For the text-containing cell, return its midpoint in (X, Y) coordinate format. 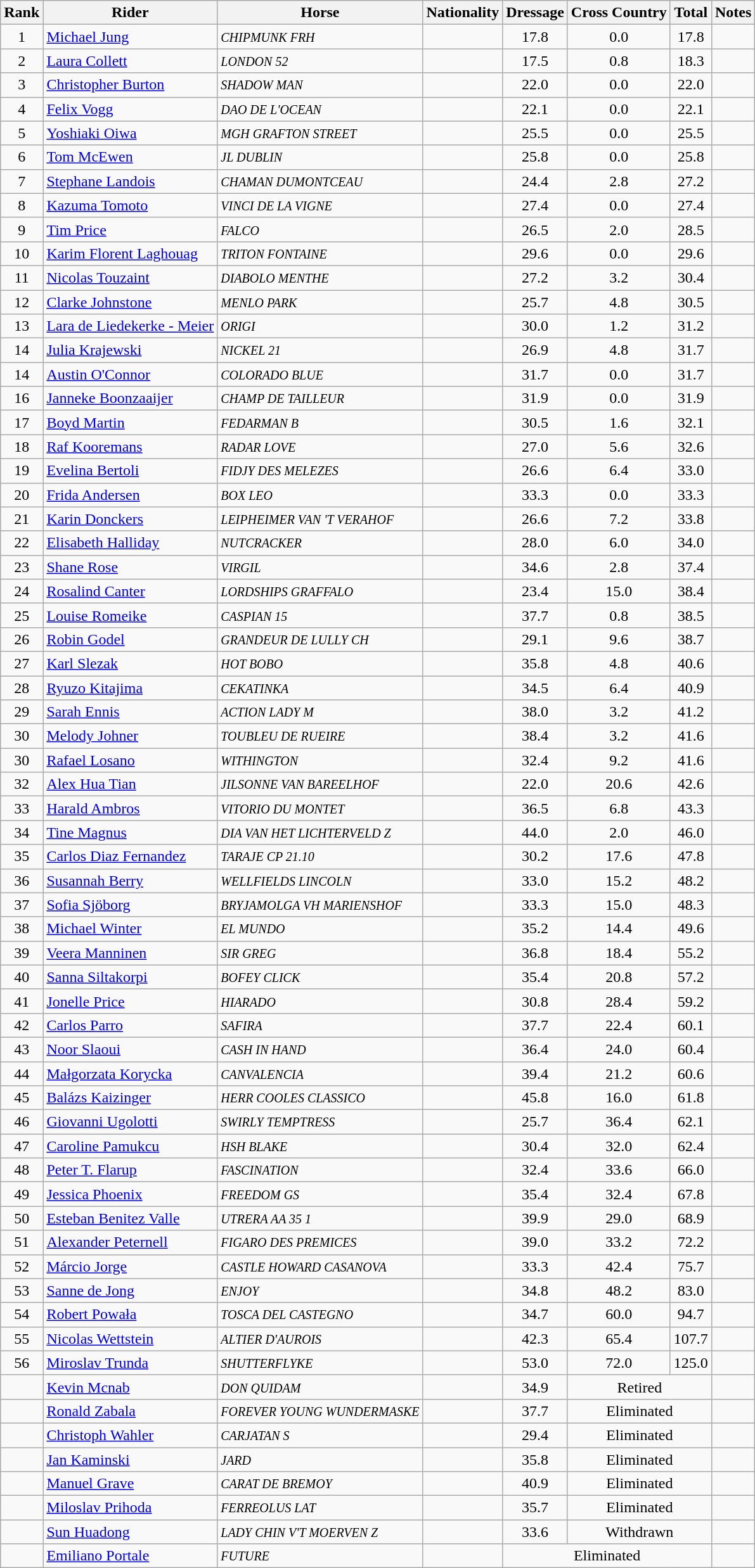
Rafael Losano (131, 760)
Carlos Diaz Fernandez (131, 857)
DIABOLO MENTHE (320, 277)
48 (22, 1170)
39.4 (535, 1074)
Jessica Phoenix (131, 1194)
44.0 (535, 832)
Retired (639, 1387)
21.2 (619, 1074)
Tim Price (131, 229)
39 (22, 953)
31.2 (691, 326)
40 (22, 977)
27 (22, 663)
CASH IN HAND (320, 1049)
6.0 (619, 543)
SHUTTERFLYKE (320, 1363)
JARD (320, 1459)
56 (22, 1363)
Sanna Siltakorpi (131, 977)
Rosalind Canter (131, 591)
TRITON FONTAINE (320, 253)
Rank (22, 13)
83.0 (691, 1291)
Miloslav Prihoda (131, 1508)
DON QUIDAM (320, 1387)
ACTION LADY M (320, 712)
34 (22, 832)
Ronald Zabala (131, 1411)
18 (22, 447)
60.4 (691, 1049)
Robin Godel (131, 639)
Kazuma Tomoto (131, 205)
26.5 (535, 229)
NICKEL 21 (320, 350)
39.9 (535, 1218)
21 (22, 519)
35.2 (535, 929)
44 (22, 1074)
14.4 (619, 929)
Michael Winter (131, 929)
19 (22, 471)
34.6 (535, 567)
RADAR LOVE (320, 447)
JL DUBLIN (320, 157)
TOSCA DEL CASTEGNO (320, 1315)
47.8 (691, 857)
HSH BLAKE (320, 1146)
Frida Andersen (131, 495)
33 (22, 808)
1 (22, 37)
CARJATAN S (320, 1435)
66.0 (691, 1170)
ORIGI (320, 326)
9.2 (619, 760)
3 (22, 85)
6.8 (619, 808)
Sofia Sjöborg (131, 905)
55 (22, 1339)
30.0 (535, 326)
LADY CHIN V'T MOERVEN Z (320, 1532)
7.2 (619, 519)
Tine Magnus (131, 832)
Caroline Pamukcu (131, 1146)
48.3 (691, 905)
45.8 (535, 1098)
Robert Powała (131, 1315)
CHAMAN DUMONTCEAU (320, 181)
54 (22, 1315)
49.6 (691, 929)
Susannah Berry (131, 881)
Alexander Peternell (131, 1242)
20.6 (619, 784)
CHAMP DE TAILLEUR (320, 398)
Felix Vogg (131, 109)
Rider (131, 13)
Janneke Boonzaaijer (131, 398)
Manuel Grave (131, 1484)
SWIRLY TEMPTRESS (320, 1122)
Carlos Parro (131, 1025)
17.6 (619, 857)
5.6 (619, 447)
Miroslav Trunda (131, 1363)
ALTIER D'AUROIS (320, 1339)
Emiliano Portale (131, 1556)
20.8 (619, 977)
57.2 (691, 977)
59.2 (691, 1001)
Laura Collett (131, 61)
42.3 (535, 1339)
22.4 (619, 1025)
VIRGIL (320, 567)
41 (22, 1001)
49 (22, 1194)
4 (22, 109)
WELLFIELDS LINCOLN (320, 881)
6 (22, 157)
62.1 (691, 1122)
FEDARMAN B (320, 423)
LEIPHEIMER VAN 'T VERAHOF (320, 519)
CEKATINKA (320, 687)
24 (22, 591)
Sun Huadong (131, 1532)
61.8 (691, 1098)
45 (22, 1098)
10 (22, 253)
EL MUNDO (320, 929)
68.9 (691, 1218)
37.4 (691, 567)
36 (22, 881)
ENJOY (320, 1291)
1.2 (619, 326)
34.9 (535, 1387)
28.0 (535, 543)
Tom McEwen (131, 157)
32.0 (619, 1146)
125.0 (691, 1363)
Balázs Kaizinger (131, 1098)
Clarke Johnstone (131, 302)
40.6 (691, 663)
51 (22, 1242)
Dressage (535, 13)
25 (22, 615)
60.1 (691, 1025)
16.0 (619, 1098)
Evelina Bertoli (131, 471)
8 (22, 205)
FERREOLUS LAT (320, 1508)
FUTURE (320, 1556)
Márcio Jorge (131, 1266)
Christopher Burton (131, 85)
Peter T. Flarup (131, 1170)
34.8 (535, 1291)
Total (691, 13)
22 (22, 543)
43.3 (691, 808)
33.2 (619, 1242)
Stephane Landois (131, 181)
15.2 (619, 881)
FASCINATION (320, 1170)
62.4 (691, 1146)
11 (22, 277)
29 (22, 712)
LONDON 52 (320, 61)
2 (22, 61)
COLORADO BLUE (320, 374)
9.6 (619, 639)
Elisabeth Halliday (131, 543)
32.1 (691, 423)
Nationality (463, 13)
46.0 (691, 832)
Sarah Ennis (131, 712)
Julia Krajewski (131, 350)
FREEDOM GS (320, 1194)
Ryuzo Kitajima (131, 687)
34.7 (535, 1315)
FALCO (320, 229)
CHIPMUNK FRH (320, 37)
5 (22, 133)
DAO DE L'OCEAN (320, 109)
43 (22, 1049)
CANVALENCIA (320, 1074)
65.4 (619, 1339)
Karin Donckers (131, 519)
23 (22, 567)
16 (22, 398)
67.8 (691, 1194)
Cross Country (619, 13)
FOREVER YOUNG WUNDERMASKE (320, 1411)
Noor Slaoui (131, 1049)
FIDJY DES MELEZES (320, 471)
Karl Slezak (131, 663)
34.5 (535, 687)
Esteban Benitez Valle (131, 1218)
FIGARO DES PREMICES (320, 1242)
WITHINGTON (320, 760)
18.4 (619, 953)
28.4 (619, 1001)
Lara de Liedekerke - Meier (131, 326)
39.0 (535, 1242)
SAFIRA (320, 1025)
Michael Jung (131, 37)
29.1 (535, 639)
47 (22, 1146)
53 (22, 1291)
30.2 (535, 857)
Nicolas Touzaint (131, 277)
26 (22, 639)
52 (22, 1266)
Boyd Martin (131, 423)
Yoshiaki Oiwa (131, 133)
VITORIO DU MONTET (320, 808)
Jan Kaminski (131, 1459)
42.6 (691, 784)
SHADOW MAN (320, 85)
34.0 (691, 543)
VINCI DE LA VIGNE (320, 205)
12 (22, 302)
42.4 (619, 1266)
Raf Kooremans (131, 447)
75.7 (691, 1266)
20 (22, 495)
NUTCRACKER (320, 543)
UTRERA AA 35 1 (320, 1218)
SIR GREG (320, 953)
CASTLE HOWARD CASANOVA (320, 1266)
Austin O'Connor (131, 374)
24.4 (535, 181)
CARAT DE BREMOY (320, 1484)
36.5 (535, 808)
72.0 (619, 1363)
38 (22, 929)
53.0 (535, 1363)
107.7 (691, 1339)
60.6 (691, 1074)
26.9 (535, 350)
28.5 (691, 229)
TARAJE CP 21.10 (320, 857)
9 (22, 229)
Jonelle Price (131, 1001)
38.0 (535, 712)
GRANDEUR DE LULLY CH (320, 639)
Shane Rose (131, 567)
24.0 (619, 1049)
55.2 (691, 953)
60.0 (619, 1315)
MGH GRAFTON STREET (320, 133)
17.5 (535, 61)
JILSONNE VAN BAREELHOF (320, 784)
TOUBLEU DE RUEIRE (320, 736)
Nicolas Wettstein (131, 1339)
Louise Romeike (131, 615)
17 (22, 423)
BOFEY CLICK (320, 977)
Alex Hua Tian (131, 784)
42 (22, 1025)
1.6 (619, 423)
LORDSHIPS GRAFFALO (320, 591)
HOT BOBO (320, 663)
Notes (733, 13)
46 (22, 1122)
18.3 (691, 61)
23.4 (535, 591)
Christoph Wahler (131, 1435)
28 (22, 687)
Melody Johner (131, 736)
30.8 (535, 1001)
Horse (320, 13)
33.8 (691, 519)
CASPIAN 15 (320, 615)
41.2 (691, 712)
Sanne de Jong (131, 1291)
38.7 (691, 639)
HIARADO (320, 1001)
29.4 (535, 1435)
32 (22, 784)
27.0 (535, 447)
Kevin Mcnab (131, 1387)
35.7 (535, 1508)
HERR COOLES CLASSICO (320, 1098)
38.5 (691, 615)
35 (22, 857)
13 (22, 326)
29.0 (619, 1218)
37 (22, 905)
Małgorzata Korycka (131, 1074)
MENLO PARK (320, 302)
50 (22, 1218)
Withdrawn (639, 1532)
DIA VAN HET LICHTERVELD Z (320, 832)
Veera Manninen (131, 953)
94.7 (691, 1315)
7 (22, 181)
36.8 (535, 953)
32.6 (691, 447)
72.2 (691, 1242)
BRYJAMOLGA VH MARIENSHOF (320, 905)
Harald Ambros (131, 808)
BOX LEO (320, 495)
Giovanni Ugolotti (131, 1122)
Karim Florent Laghouag (131, 253)
